Capture the cell that displays the provided text and extract its [x, y] central coordinate. 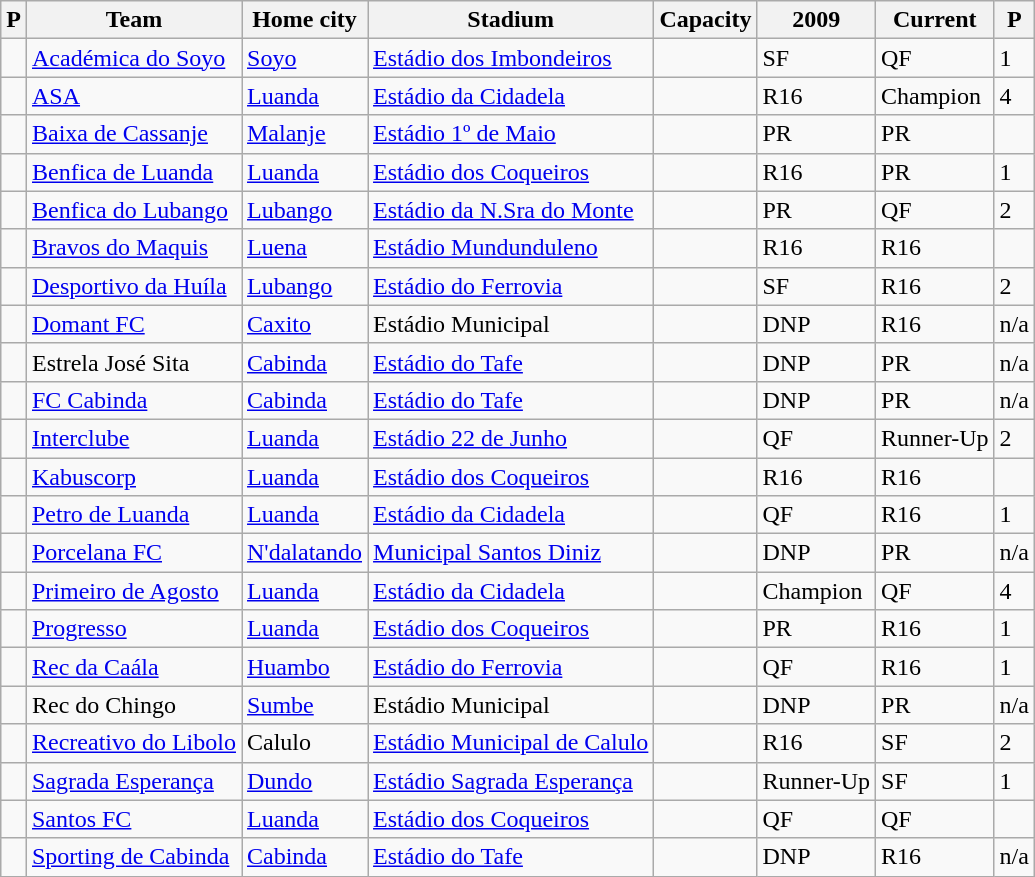
Estádio 1º de Maio [511, 134]
Porcelana FC [134, 553]
Bravos do Maquis [134, 248]
Estádio Mundunduleno [511, 248]
Kabuscorp [134, 477]
Sporting de Cabinda [134, 857]
Huambo [305, 667]
Rec do Chingo [134, 705]
Estádio 22 de Junho [511, 438]
Estádio dos Imbondeiros [511, 58]
Capacity [706, 20]
Municipal Santos Diniz [511, 553]
Desportivo da Huíla [134, 286]
Rec da Caála [134, 667]
Interclube [134, 438]
Sagrada Esperança [134, 781]
Petro de Luanda [134, 515]
Baixa de Cassanje [134, 134]
Calulo [305, 743]
Primeiro de Agosto [134, 591]
Dundo [305, 781]
Benfica do Lubango [134, 210]
Team [134, 20]
Progresso [134, 629]
Estrela José Sita [134, 362]
2009 [816, 20]
Benfica de Luanda [134, 172]
Santos FC [134, 819]
FC Cabinda [134, 400]
Stadium [511, 20]
ASA [134, 96]
Soyo [305, 58]
Estádio Sagrada Esperança [511, 781]
Domant FC [134, 324]
Sumbe [305, 705]
Estádio da N.Sra do Monte [511, 210]
N'dalatando [305, 553]
Home city [305, 20]
Current [936, 20]
Recreativo do Libolo [134, 743]
Caxito [305, 324]
Malanje [305, 134]
Académica do Soyo [134, 58]
Luena [305, 248]
Estádio Municipal de Calulo [511, 743]
